For the text-containing cell, return its midpoint in (X, Y) coordinate format. 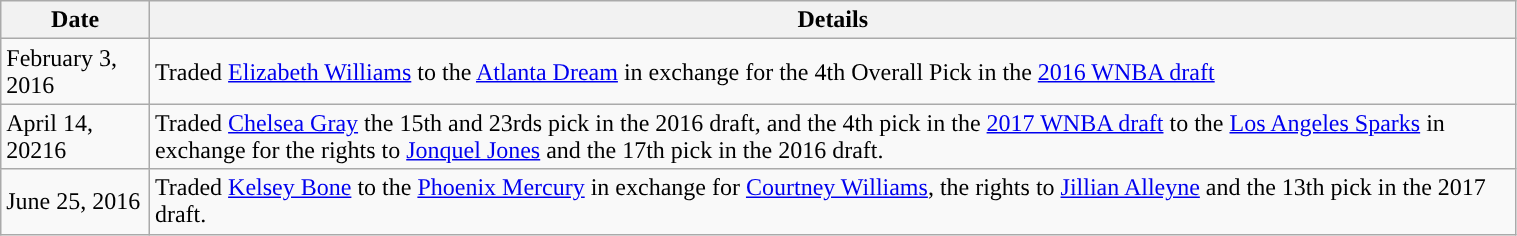
June 25, 2016 (76, 202)
Details (832, 20)
February 3, 2016 (76, 72)
Date (76, 20)
Traded Kelsey Bone to the Phoenix Mercury in exchange for Courtney Williams, the rights to Jillian Alleyne and the 13th pick in the 2017 draft. (832, 202)
Traded Elizabeth Williams to the Atlanta Dream in exchange for the 4th Overall Pick in the 2016 WNBA draft (832, 72)
April 14, 20216 (76, 136)
